Extract the [x, y] coordinate from the center of the cell holding the provided text.  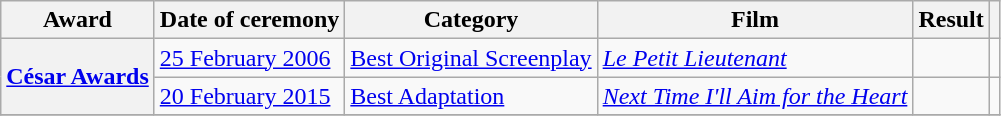
Film [755, 20]
Category [471, 20]
Best Original Screenplay [471, 58]
Award [78, 20]
25 February 2006 [250, 58]
20 February 2015 [250, 96]
Le Petit Lieutenant [755, 58]
César Awards [78, 77]
Result [951, 20]
Next Time I'll Aim for the Heart [755, 96]
Best Adaptation [471, 96]
Date of ceremony [250, 20]
